Output the [x, y] coordinate of the center of the cell containing the given text.  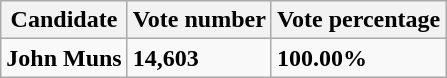
14,603 [199, 58]
100.00% [358, 58]
Vote number [199, 20]
John Muns [64, 58]
Candidate [64, 20]
Vote percentage [358, 20]
